Return (x, y) of the center of cell containing provided text 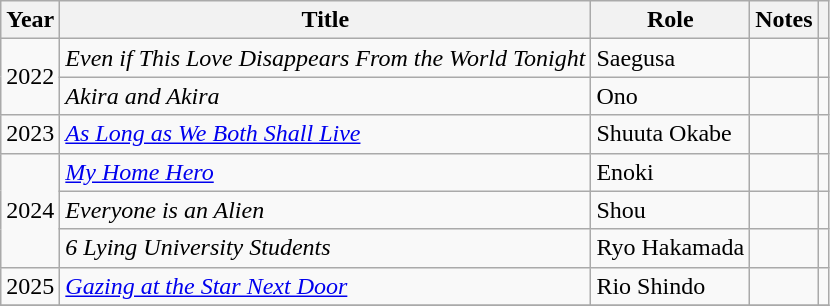
Title (326, 20)
As Long as We Both Shall Live (326, 134)
Rio Shindo (670, 286)
Enoki (670, 172)
2024 (30, 210)
Everyone is an Alien (326, 210)
6 Lying University Students (326, 248)
Gazing at the Star Next Door (326, 286)
Year (30, 20)
2022 (30, 77)
Role (670, 20)
Ono (670, 96)
Shou (670, 210)
2025 (30, 286)
My Home Hero (326, 172)
Akira and Akira (326, 96)
Saegusa (670, 58)
Ryo Hakamada (670, 248)
Shuuta Okabe (670, 134)
Notes (784, 20)
2023 (30, 134)
Even if This Love Disappears From the World Tonight (326, 58)
